Search for the cell housing the specified text and yield its (x, y) center coordinate. 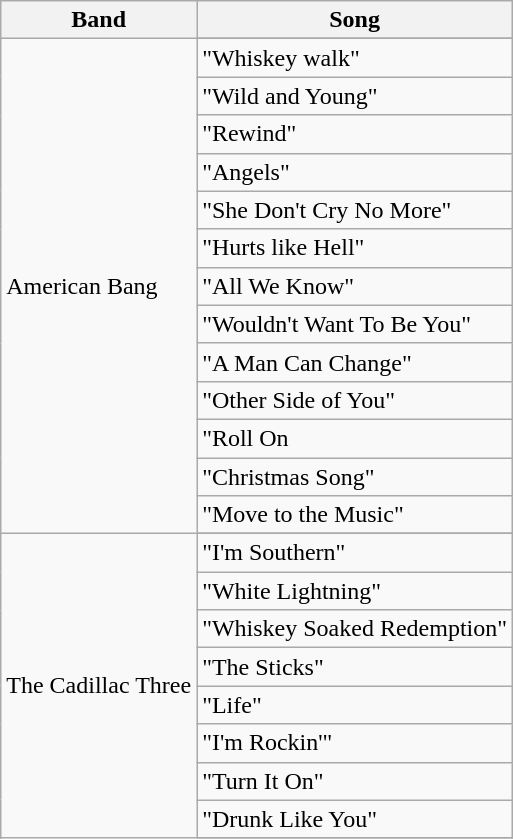
"Drunk Like You" (355, 819)
"Angels" (355, 172)
"Rewind" (355, 134)
The Cadillac Three (99, 686)
"Roll On (355, 438)
"Whiskey walk" (355, 58)
"White Lightning" (355, 591)
American Bang (99, 286)
"Wild and Young" (355, 96)
"Other Side of You" (355, 400)
"Wouldn't Want To Be You" (355, 324)
"Hurts like Hell" (355, 248)
"I'm Southern" (355, 553)
"Turn It On" (355, 781)
"Christmas Song" (355, 477)
"A Man Can Change" (355, 362)
"I'm Rockin'" (355, 743)
Band (99, 20)
"Move to the Music" (355, 515)
"All We Know" (355, 286)
"The Sticks" (355, 667)
"Whiskey Soaked Redemption" (355, 629)
"Life" (355, 705)
"She Don't Cry No More" (355, 210)
Song (355, 20)
